Detect which cell encompasses the target text, then output its [x, y] center coordinate. 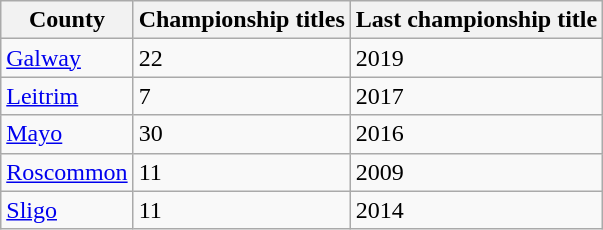
Galway [67, 58]
2017 [476, 96]
2019 [476, 58]
22 [242, 58]
Roscommon [67, 172]
2016 [476, 134]
2014 [476, 210]
Sligo [67, 210]
Leitrim [67, 96]
Last championship title [476, 20]
7 [242, 96]
30 [242, 134]
Mayo [67, 134]
Championship titles [242, 20]
County [67, 20]
2009 [476, 172]
